Output the [x, y] coordinate of the center of the cell containing the given text.  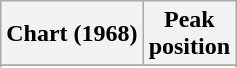
Peakposition [189, 34]
Chart (1968) [72, 34]
